Provide the (X, Y) coordinate of the cell's center where the given text is located.  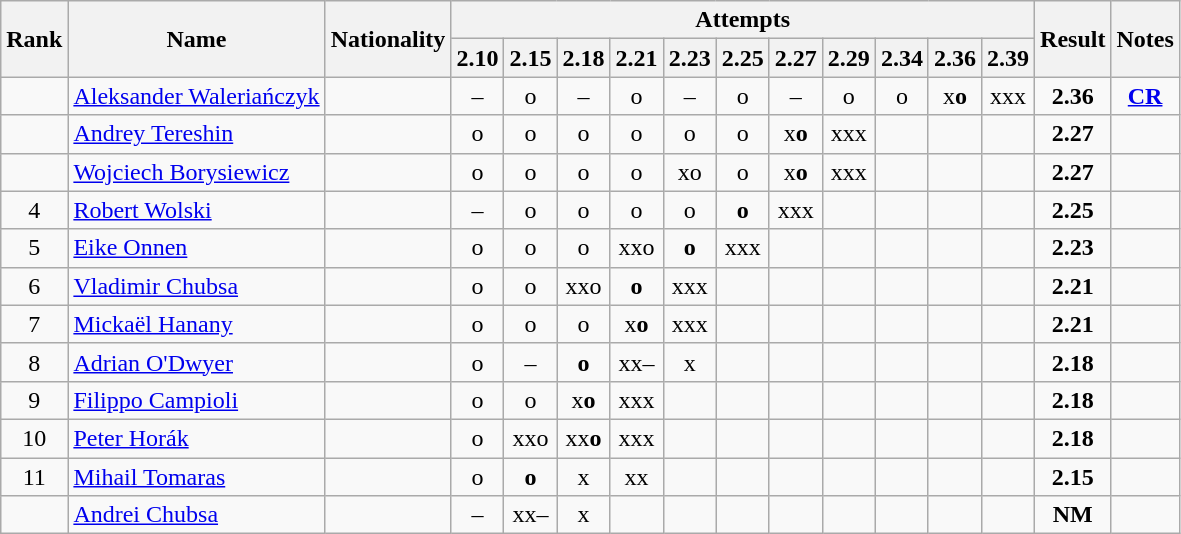
Mickaël Hanany (196, 324)
2.10 (478, 58)
2.29 (848, 58)
Aleksander Waleriańczyk (196, 96)
Attempts (743, 20)
11 (34, 477)
xx (636, 477)
2.34 (902, 58)
Filippo Campioli (196, 400)
Nationality (388, 39)
Name (196, 39)
5 (34, 248)
Eike Onnen (196, 248)
Adrian O'Dwyer (196, 362)
Vladimir Chubsa (196, 286)
8 (34, 362)
Mihail Tomaras (196, 477)
Robert Wolski (196, 210)
Andrei Chubsa (196, 515)
7 (34, 324)
NM (1073, 515)
Wojciech Borysiewicz (196, 172)
6 (34, 286)
Rank (34, 39)
4 (34, 210)
Peter Horák (196, 438)
Notes (1145, 39)
9 (34, 400)
2.39 (1008, 58)
Result (1073, 39)
10 (34, 438)
Andrey Tereshin (196, 134)
CR (1145, 96)
